Return the [X, Y] coordinate for the center point of the cell that contains the specified text.  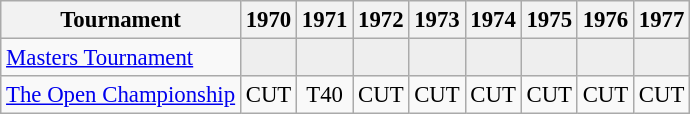
1975 [549, 20]
1977 [661, 20]
1976 [605, 20]
1972 [381, 20]
1974 [493, 20]
Tournament [121, 20]
The Open Championship [121, 95]
1970 [268, 20]
1971 [325, 20]
Masters Tournament [121, 58]
T40 [325, 95]
1973 [437, 20]
